Pinpoint the cell where the given text exists, returning its [X, Y] midpoint coordinate. 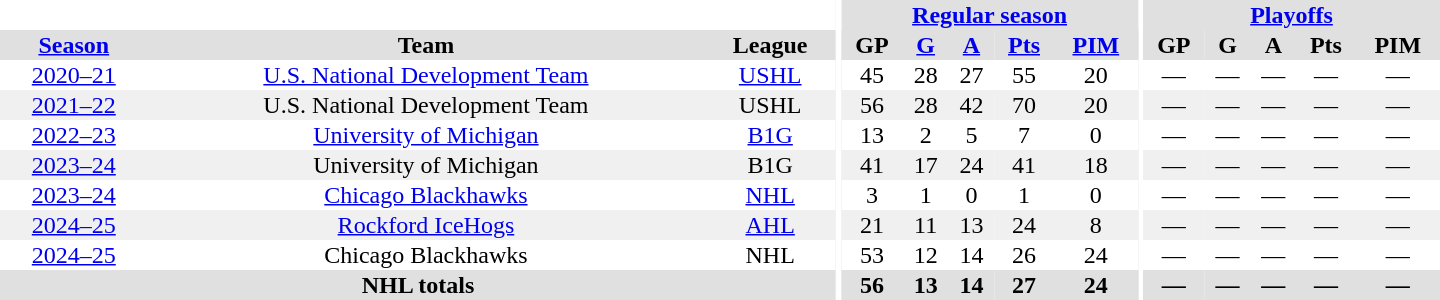
2 [926, 135]
45 [872, 75]
Team [426, 45]
70 [1024, 105]
2021–22 [74, 105]
Season [74, 45]
Regular season [990, 15]
53 [872, 255]
Playoffs [1292, 15]
21 [872, 225]
17 [926, 165]
2022–23 [74, 135]
2020–21 [74, 75]
11 [926, 225]
55 [1024, 75]
League [770, 45]
NHL totals [418, 285]
7 [1024, 135]
12 [926, 255]
Rockford IceHogs [426, 225]
26 [1024, 255]
42 [972, 105]
3 [872, 195]
5 [972, 135]
AHL [770, 225]
8 [1096, 225]
18 [1096, 165]
